Extract the (x, y) coordinate from the center of the cell holding the provided text.  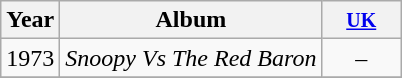
– (362, 58)
1973 (30, 58)
Album (191, 20)
Year (30, 20)
UK (362, 20)
Snoopy Vs The Red Baron (191, 58)
